Locate the cell with the specified text and output its [x, y] center coordinate. 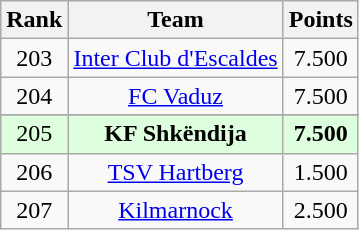
Rank [34, 20]
2.500 [320, 210]
Points [320, 20]
Inter Club d'Escaldes [176, 58]
1.500 [320, 172]
207 [34, 210]
206 [34, 172]
Team [176, 20]
204 [34, 96]
TSV Hartberg [176, 172]
Kilmarnock [176, 210]
205 [34, 134]
KF Shkëndija [176, 134]
203 [34, 58]
FC Vaduz [176, 96]
